From the cell containing the given text, extract its center point as (x, y) coordinate. 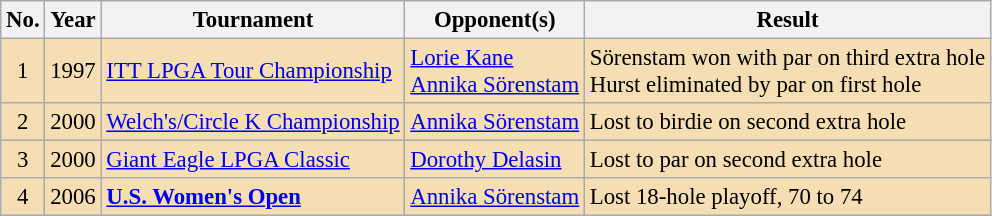
Year (73, 20)
4 (23, 197)
Result (787, 20)
ITT LPGA Tour Championship (253, 72)
Welch's/Circle K Championship (253, 122)
Giant Eagle LPGA Classic (253, 160)
Sörenstam won with par on third extra holeHurst eliminated by par on first hole (787, 72)
Lost 18-hole playoff, 70 to 74 (787, 197)
Lost to birdie on second extra hole (787, 122)
U.S. Women's Open (253, 197)
No. (23, 20)
3 (23, 160)
Opponent(s) (495, 20)
Tournament (253, 20)
1 (23, 72)
Lorie Kane Annika Sörenstam (495, 72)
Lost to par on second extra hole (787, 160)
1997 (73, 72)
2006 (73, 197)
2 (23, 122)
Dorothy Delasin (495, 160)
